Search for the cell housing the specified text and yield its [X, Y] center coordinate. 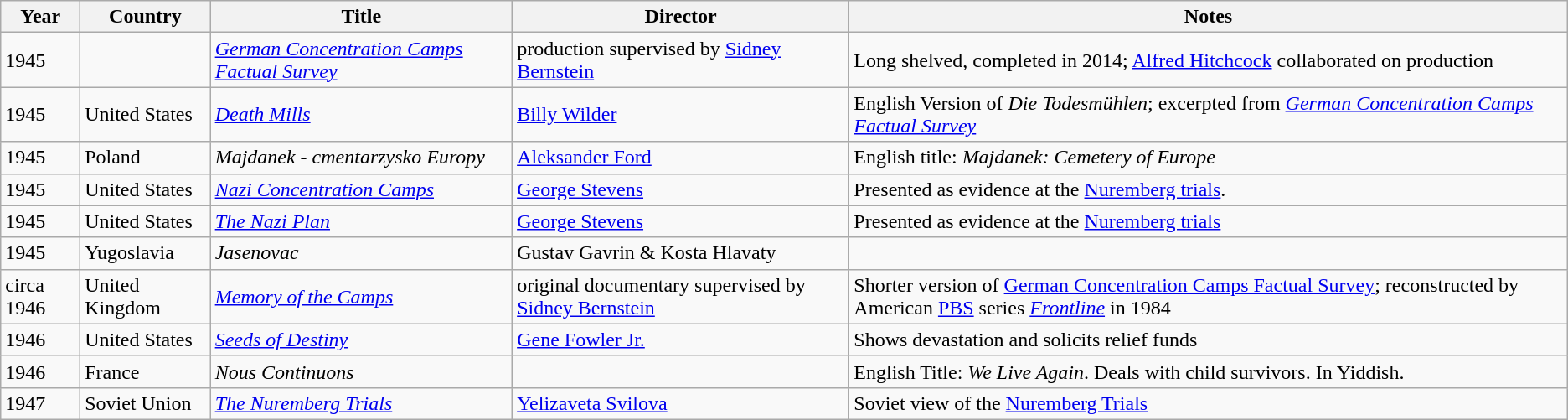
Presented as evidence at the Nuremberg trials [1208, 221]
Aleksander Ford [681, 158]
Nous Continuons [362, 371]
Director [681, 17]
Long shelved, completed in 2014; Alfred Hitchcock collaborated on production [1208, 60]
English title: Majdanek: Cemetery of Europe [1208, 158]
Title [362, 17]
Nazi Concentration Camps [362, 189]
Death Mills [362, 114]
Poland [146, 158]
Notes [1208, 17]
Yugoslavia [146, 253]
The Nazi Plan [362, 221]
Gustav Gavrin & Kosta Hlavaty [681, 253]
Gene Fowler Jr. [681, 340]
1947 [40, 403]
production supervised by Sidney Bernstein [681, 60]
Year [40, 17]
circa 1946 [40, 297]
Soviet view of the Nuremberg Trials [1208, 403]
France [146, 371]
Memory of the Camps [362, 297]
English Version of Die Todesmühlen; excerpted from German Concentration Camps Factual Survey [1208, 114]
Jasenovac [362, 253]
Seeds of Destiny [362, 340]
United Kingdom [146, 297]
Shorter version of German Concentration Camps Factual Survey; reconstructed by American PBS series Frontline in 1984 [1208, 297]
Yelizaveta Svilova [681, 403]
German Concentration Camps Factual Survey [362, 60]
Billy Wilder [681, 114]
Soviet Union [146, 403]
Majdanek - cmentarzysko Europy [362, 158]
Shows devastation and solicits relief funds [1208, 340]
English Title: We Live Again. Deals with child survivors. In Yiddish. [1208, 371]
original documentary supervised by Sidney Bernstein [681, 297]
The Nuremberg Trials [362, 403]
Presented as evidence at the Nuremberg trials. [1208, 189]
Country [146, 17]
